Search for the cell housing the specified text and yield its [X, Y] center coordinate. 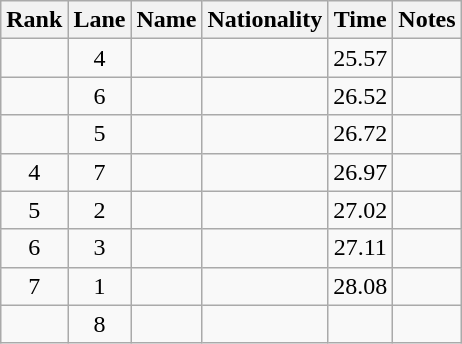
26.52 [360, 96]
27.11 [360, 248]
26.97 [360, 172]
28.08 [360, 286]
Notes [427, 20]
Time [360, 20]
Lane [100, 20]
8 [100, 324]
2 [100, 210]
25.57 [360, 58]
27.02 [360, 210]
Rank [34, 20]
Nationality [265, 20]
26.72 [360, 134]
Name [166, 20]
3 [100, 248]
1 [100, 286]
